Output the (x, y) coordinate of the center of the cell containing the given text.  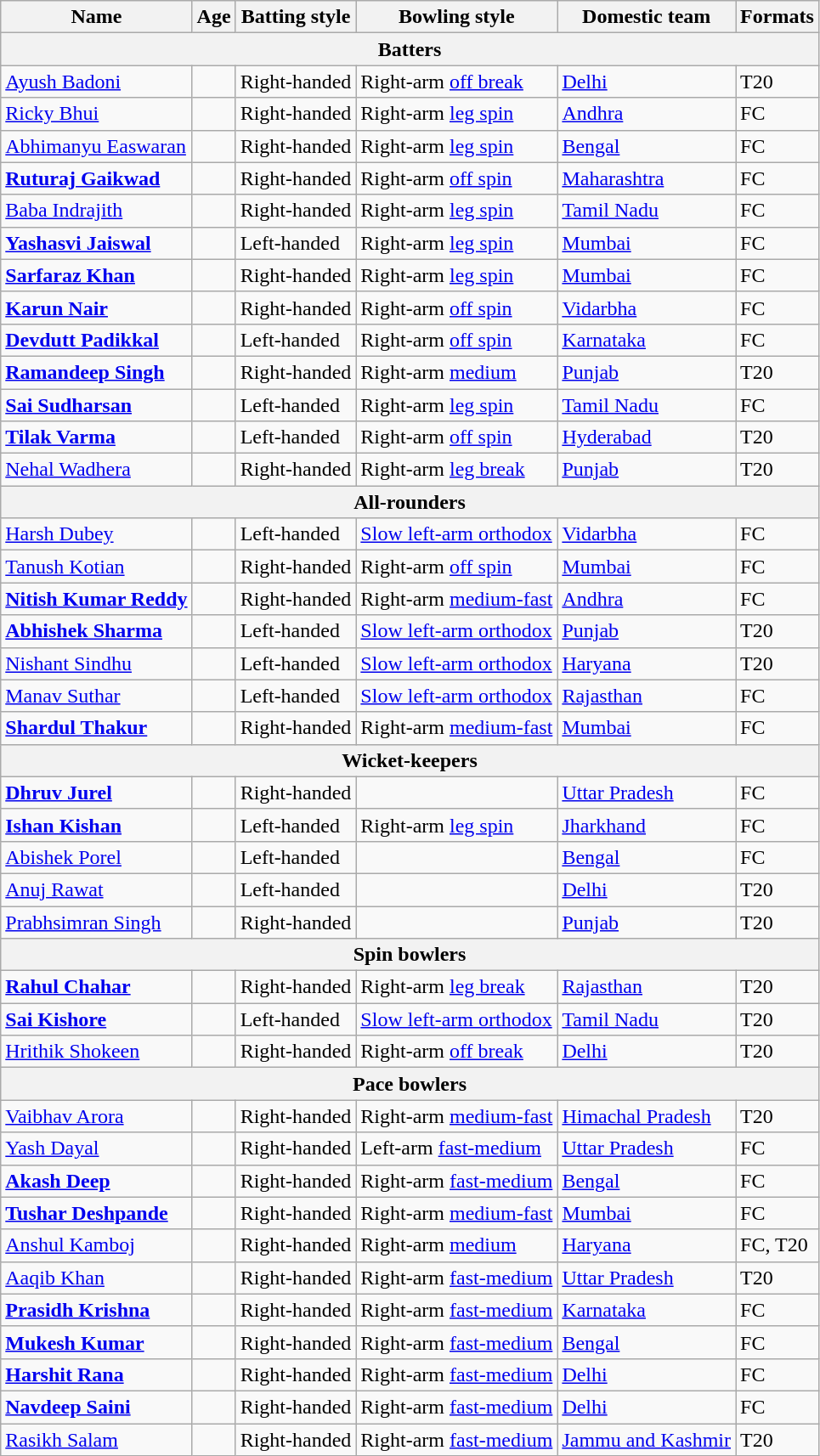
Mukesh Kumar (97, 1342)
Ricky Bhui (97, 114)
Sai Kishore (97, 1019)
Nitish Kumar Reddy (97, 599)
Abishek Porel (97, 857)
Devdutt Padikkal (97, 340)
Shardul Thakur (97, 728)
Jharkhand (647, 825)
Jammu and Kashmir (647, 1440)
Navdeep Saini (97, 1407)
Ramandeep Singh (97, 372)
Rahul Chahar (97, 987)
Wicket-keepers (410, 760)
Ruturaj Gaikwad (97, 178)
Formats (778, 17)
Baba Indrajith (97, 211)
Ayush Badoni (97, 82)
Anshul Kamboj (97, 1245)
All-rounders (410, 502)
Dhruv Jurel (97, 793)
Anuj Rawat (97, 889)
Prabhsimran Singh (97, 922)
Sarfaraz Khan (97, 275)
Vaibhav Arora (97, 1116)
Bowling style (457, 17)
Prasidh Krishna (97, 1310)
Hyderabad (647, 437)
Batting style (296, 17)
FC, T20 (778, 1245)
Yash Dayal (97, 1148)
Tushar Deshpande (97, 1213)
Tilak Varma (97, 437)
Abhimanyu Easwaran (97, 146)
Harshit Rana (97, 1374)
Manav Suthar (97, 696)
Himachal Pradesh (647, 1116)
Name (97, 17)
Nishant Sindhu (97, 663)
Hrithik Shokeen (97, 1052)
Left-arm fast-medium (457, 1148)
Pace bowlers (410, 1084)
Spin bowlers (410, 955)
Harsh Dubey (97, 534)
Ishan Kishan (97, 825)
Rasikh Salam (97, 1440)
Maharashtra (647, 178)
Tanush Kotian (97, 567)
Yashasvi Jaiswal (97, 243)
Karun Nair (97, 308)
Nehal Wadhera (97, 470)
Akash Deep (97, 1181)
Abhishek Sharma (97, 631)
Age (214, 17)
Domestic team (647, 17)
Batters (410, 49)
Sai Sudharsan (97, 405)
Aaqib Khan (97, 1278)
